Provide the (X, Y) coordinate of the cell's center where the given text is located.  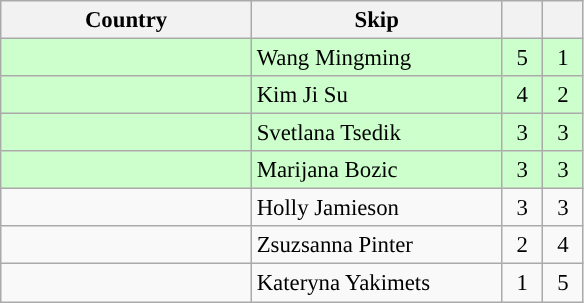
Zsuzsanna Pinter (376, 245)
Skip (376, 20)
Kateryna Yakimets (376, 283)
Wang Mingming (376, 58)
Kim Ji Su (376, 95)
Country (126, 20)
Holly Jamieson (376, 208)
Marijana Bozic (376, 170)
Svetlana Tsedik (376, 133)
